Search for the cell housing the specified text and yield its (X, Y) center coordinate. 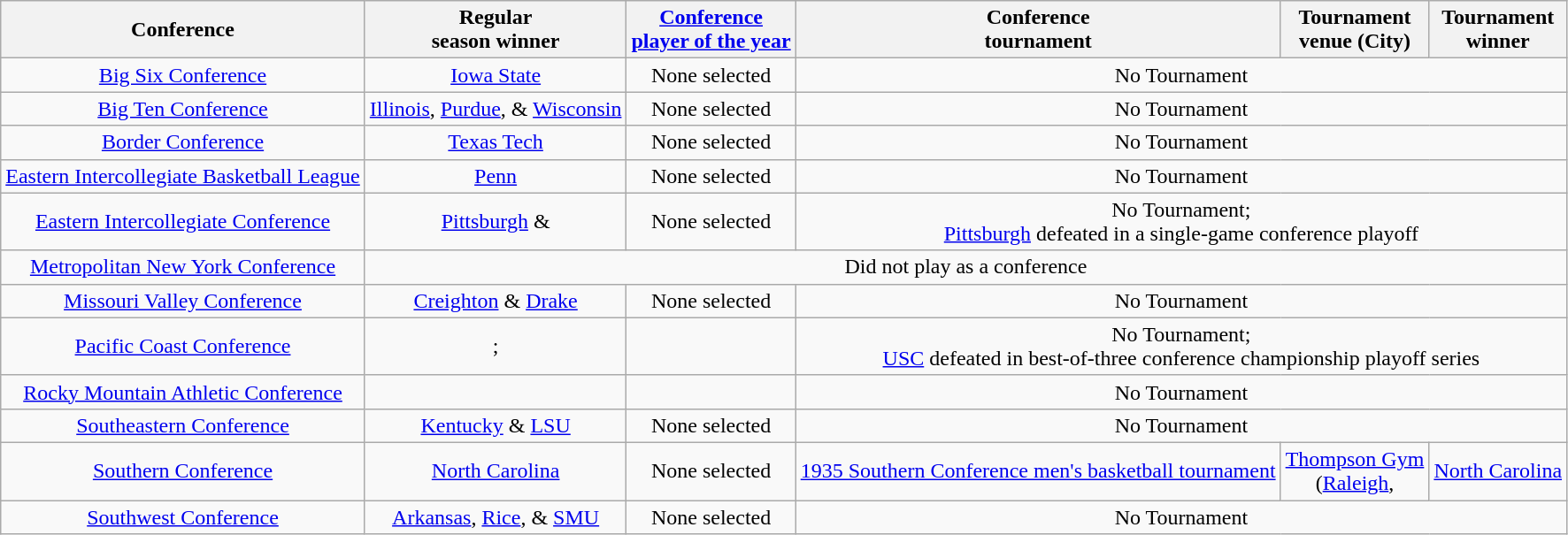
Big Six Conference (183, 75)
Metropolitan New York Conference (183, 267)
Texas Tech (496, 142)
Eastern Intercollegiate Basketball League (183, 176)
Rocky Mountain Athletic Conference (183, 392)
Eastern Intercollegiate Conference (183, 221)
Conference (183, 30)
Arkansas, Rice, & SMU (496, 517)
Illinois, Purdue, & Wisconsin (496, 109)
Southeastern Conference (183, 425)
Did not play as a conference (965, 267)
Penn (496, 176)
No Tournament;USC defeated in best-of-three conference championship playoff series (1180, 347)
Tournament winner (1498, 30)
Missouri Valley Conference (183, 301)
Conference player of the year (711, 30)
Southwest Conference (183, 517)
Kentucky & LSU (496, 425)
1935 Southern Conference men's basketball tournament (1038, 470)
Conference tournament (1038, 30)
Tournament venue (City) (1355, 30)
Pittsburgh & (496, 221)
Thompson Gym(Raleigh, (1355, 470)
Creighton & Drake (496, 301)
; (496, 347)
Big Ten Conference (183, 109)
No Tournament; Pittsburgh defeated in a single-game conference playoff (1180, 221)
Regular season winner (496, 30)
Pacific Coast Conference (183, 347)
Southern Conference (183, 470)
Iowa State (496, 75)
Border Conference (183, 142)
